Find where the given text appears and provide that cell's center as (x, y) coordinate. 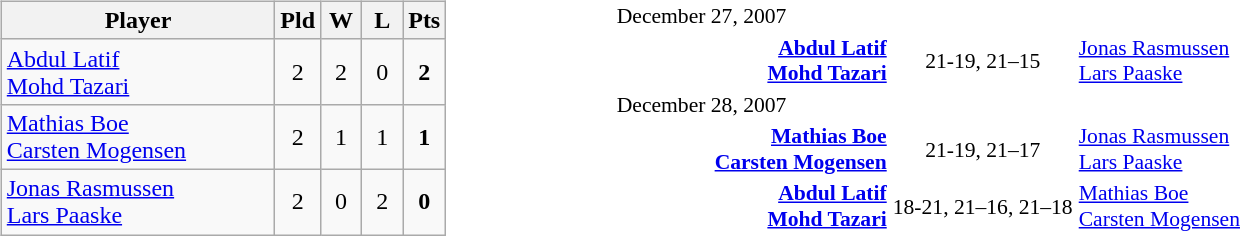
18-21, 21–16, 21–18 (982, 206)
21-19, 21–17 (982, 149)
L (382, 20)
W (342, 20)
Jonas Rasmussen Lars Paaske (138, 202)
Pts (424, 20)
21-19, 21–15 (982, 61)
Player (138, 20)
Pld (298, 20)
